Output the (x, y) coordinate of the center of the cell containing the given text.  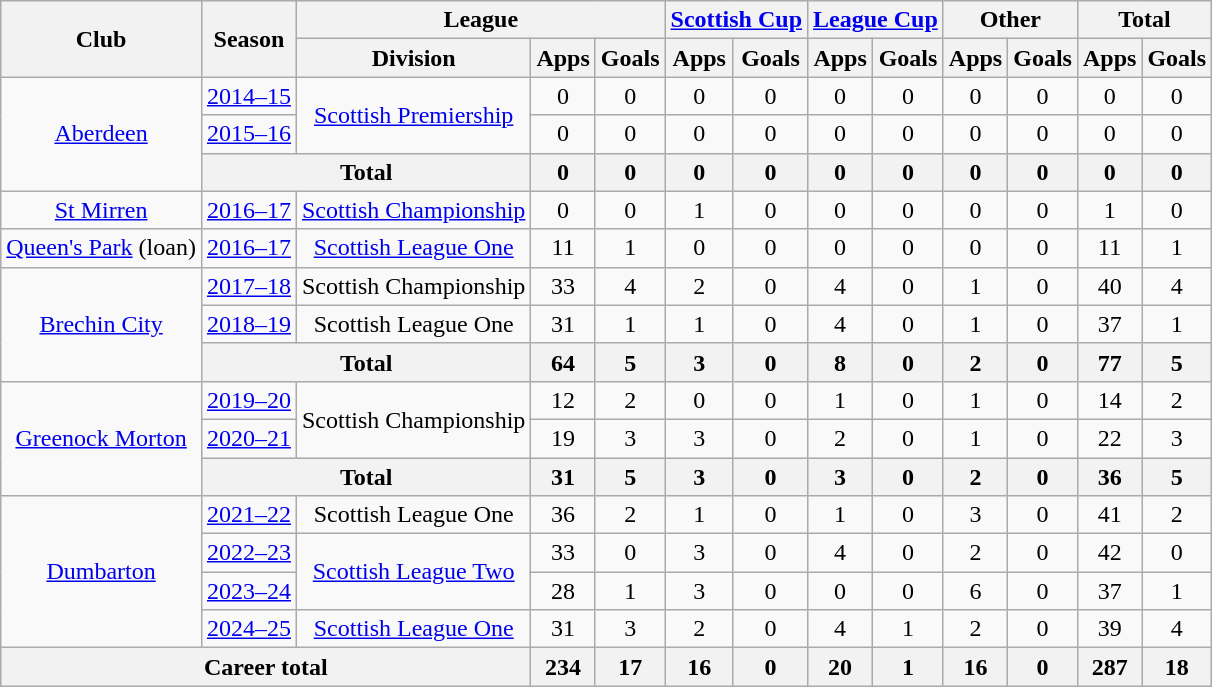
2020–21 (248, 438)
League (480, 20)
Greenock Morton (102, 438)
2017–18 (248, 286)
Season (248, 39)
Queen's Park (loan) (102, 248)
2019–20 (248, 400)
2024–25 (248, 629)
Scottish League Two (413, 572)
8 (840, 362)
40 (1109, 286)
St Mirren (102, 210)
Dumbarton (102, 572)
2022–23 (248, 553)
Scottish Premiership (413, 115)
17 (630, 667)
League Cup (876, 20)
Scottish Cup (736, 20)
2014–15 (248, 96)
Career total (266, 667)
42 (1109, 553)
Club (102, 39)
234 (563, 667)
39 (1109, 629)
2018–19 (248, 324)
2021–22 (248, 515)
287 (1109, 667)
22 (1109, 438)
12 (563, 400)
18 (1177, 667)
14 (1109, 400)
20 (840, 667)
19 (563, 438)
Other (1010, 20)
77 (1109, 362)
2015–16 (248, 134)
2023–24 (248, 591)
Division (413, 58)
64 (563, 362)
41 (1109, 515)
28 (563, 591)
6 (975, 591)
Brechin City (102, 324)
Aberdeen (102, 134)
